Pinpoint the cell where the given text exists, returning its [x, y] midpoint coordinate. 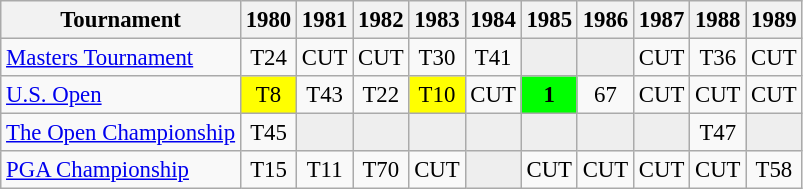
1981 [325, 20]
PGA Championship [121, 170]
T24 [268, 58]
T36 [718, 58]
1980 [268, 20]
1985 [549, 20]
T43 [325, 95]
T70 [381, 170]
T41 [493, 58]
1 [549, 95]
1983 [437, 20]
67 [605, 95]
U.S. Open [121, 95]
T45 [268, 133]
T15 [268, 170]
T30 [437, 58]
Masters Tournament [121, 58]
The Open Championship [121, 133]
T11 [325, 170]
1988 [718, 20]
T47 [718, 133]
Tournament [121, 20]
1984 [493, 20]
T22 [381, 95]
T10 [437, 95]
1986 [605, 20]
1982 [381, 20]
T8 [268, 95]
1989 [774, 20]
T58 [774, 170]
1987 [661, 20]
